Capture the cell that displays the provided text and extract its (x, y) central coordinate. 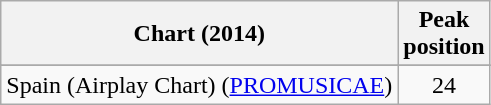
Spain (Airplay Chart) (PROMUSICAE) (200, 85)
Chart (2014) (200, 34)
Peakposition (444, 34)
24 (444, 85)
